Pinpoint the cell where the given text exists, returning its [x, y] midpoint coordinate. 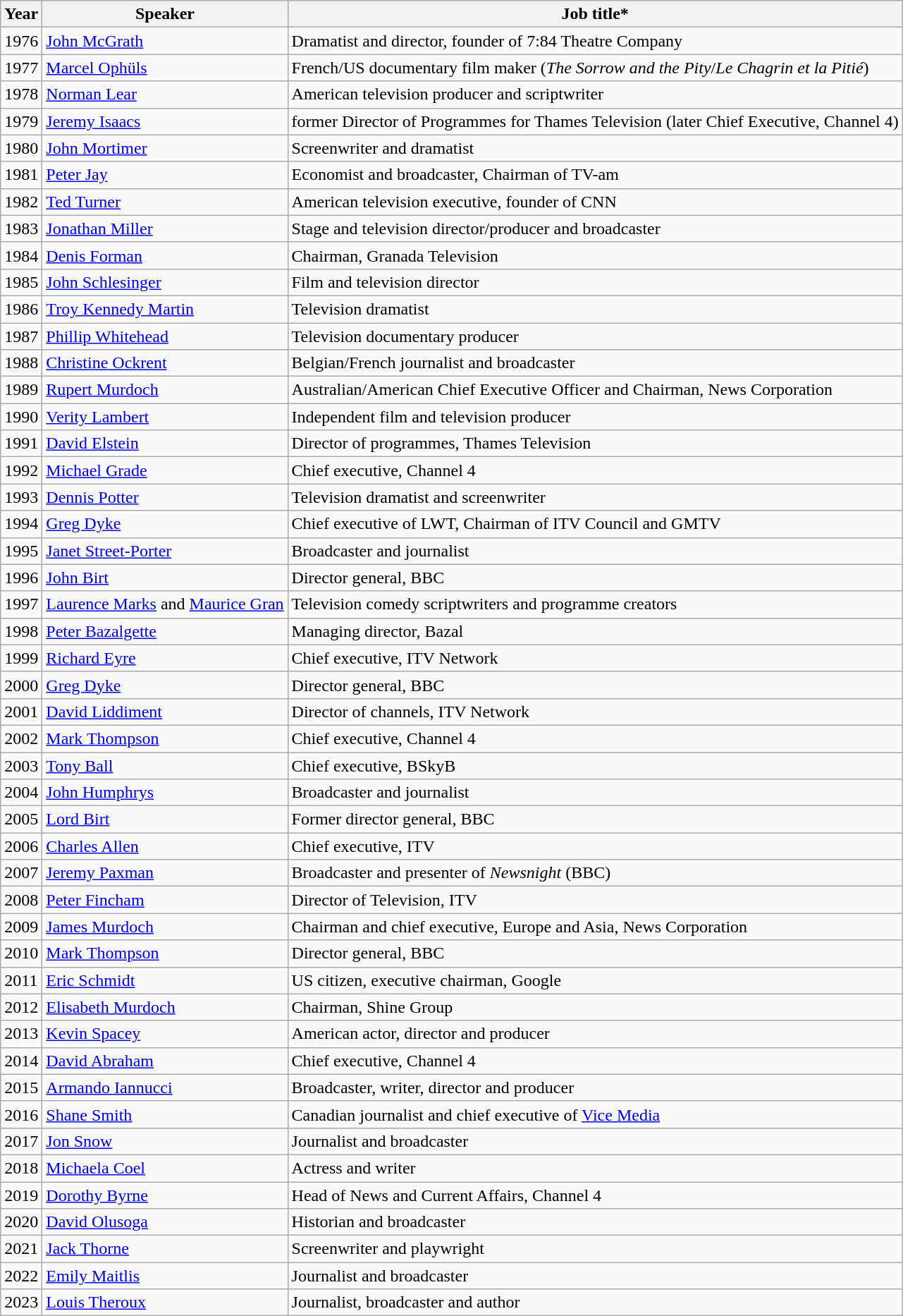
Louis Theroux [165, 1303]
2020 [21, 1222]
Denis Forman [165, 255]
Michaela Coel [165, 1168]
Head of News and Current Affairs, Channel 4 [595, 1195]
Belgian/French journalist and broadcaster [595, 363]
2010 [21, 954]
David Liddiment [165, 712]
Janet Street-Porter [165, 551]
James Murdoch [165, 927]
1977 [21, 68]
Historian and broadcaster [595, 1222]
1983 [21, 229]
2005 [21, 820]
Dennis Potter [165, 497]
1988 [21, 363]
2009 [21, 927]
Former director general, BBC [595, 820]
Chief executive, ITV [595, 846]
Actress and writer [595, 1168]
Peter Jay [165, 175]
John Mortimer [165, 148]
Managing director, Bazal [595, 631]
Stage and television director/producer and broadcaster [595, 229]
2011 [21, 980]
John Birt [165, 578]
Director of channels, ITV Network [595, 712]
1980 [21, 148]
Chairman, Granada Television [595, 255]
American actor, director and producer [595, 1034]
Canadian journalist and chief executive of Vice Media [595, 1114]
American television producer and scriptwriter [595, 95]
1978 [21, 95]
Screenwriter and dramatist [595, 148]
Chief executive, ITV Network [595, 658]
Charles Allen [165, 846]
Elisabeth Murdoch [165, 1007]
2008 [21, 900]
Marcel Ophüls [165, 68]
John Humphrys [165, 793]
Television comedy scriptwriters and programme creators [595, 604]
2006 [21, 846]
American television executive, founder of CNN [595, 202]
2019 [21, 1195]
Film and television director [595, 282]
1990 [21, 417]
1981 [21, 175]
1998 [21, 631]
1991 [21, 444]
2018 [21, 1168]
Jeremy Isaacs [165, 121]
John Schlesinger [165, 282]
Jon Snow [165, 1141]
French/US documentary film maker (The Sorrow and the Pity/Le Chagrin et la Pitié) [595, 68]
Laurence Marks and Maurice Gran [165, 604]
2003 [21, 765]
2016 [21, 1114]
Kevin Spacey [165, 1034]
1982 [21, 202]
Year [21, 14]
US citizen, executive chairman, Google [595, 980]
Broadcaster and presenter of Newsnight (BBC) [595, 873]
Economist and broadcaster, Chairman of TV-am [595, 175]
1994 [21, 524]
2002 [21, 738]
Emily Maitlis [165, 1276]
2013 [21, 1034]
Chairman, Shine Group [595, 1007]
Norman Lear [165, 95]
1985 [21, 282]
Shane Smith [165, 1114]
Tony Ball [165, 765]
1986 [21, 309]
Chairman and chief executive, Europe and Asia, News Corporation [595, 927]
1979 [21, 121]
Australian/American Chief Executive Officer and Chairman, News Corporation [595, 390]
2015 [21, 1087]
Richard Eyre [165, 658]
Verity Lambert [165, 417]
Ted Turner [165, 202]
David Abraham [165, 1061]
Television documentary producer [595, 336]
1996 [21, 578]
Chief executive, BSkyB [595, 765]
Television dramatist and screenwriter [595, 497]
1976 [21, 41]
1993 [21, 497]
Eric Schmidt [165, 980]
2007 [21, 873]
2014 [21, 1061]
Peter Fincham [165, 900]
Lord Birt [165, 820]
Screenwriter and playwright [595, 1249]
Independent film and television producer [595, 417]
Phillip Whitehead [165, 336]
1992 [21, 470]
Jack Thorne [165, 1249]
2004 [21, 793]
2022 [21, 1276]
Broadcaster, writer, director and producer [595, 1087]
David Elstein [165, 444]
former Director of Programmes for Thames Television (later Chief Executive, Channel 4) [595, 121]
1989 [21, 390]
Michael Grade [165, 470]
Armando Iannucci [165, 1087]
Speaker [165, 14]
Dramatist and director, founder of 7:84 Theatre Company [595, 41]
2023 [21, 1303]
1997 [21, 604]
Director of programmes, Thames Television [595, 444]
Jonathan Miller [165, 229]
Troy Kennedy Martin [165, 309]
Chief executive of LWT, Chairman of ITV Council and GMTV [595, 524]
Christine Ockrent [165, 363]
1984 [21, 255]
2001 [21, 712]
Job title* [595, 14]
2021 [21, 1249]
2017 [21, 1141]
1987 [21, 336]
2012 [21, 1007]
1995 [21, 551]
Journalist, broadcaster and author [595, 1303]
John McGrath [165, 41]
Jeremy Paxman [165, 873]
Peter Bazalgette [165, 631]
David Olusoga [165, 1222]
Television dramatist [595, 309]
1999 [21, 658]
Dorothy Byrne [165, 1195]
2000 [21, 685]
Director of Television, ITV [595, 900]
Rupert Murdoch [165, 390]
